Identify which cell holds the provided text, then report its [X, Y] central coordinate. 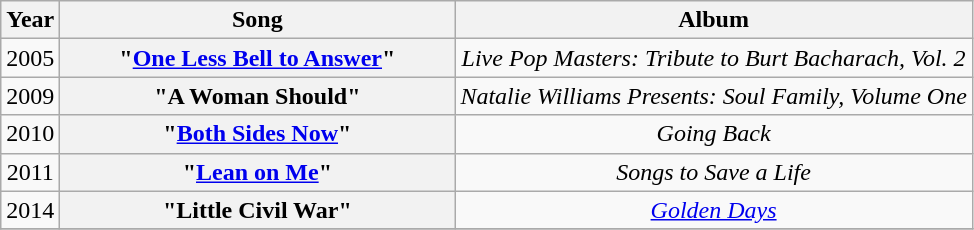
Going Back [714, 134]
2011 [30, 172]
"One Less Bell to Answer" [258, 58]
Songs to Save a Life [714, 172]
Natalie Williams Presents: Soul Family, Volume One [714, 96]
Song [258, 20]
Live Pop Masters: Tribute to Burt Bacharach, Vol. 2 [714, 58]
2009 [30, 96]
Golden Days [714, 210]
"Both Sides Now" [258, 134]
2010 [30, 134]
"Little Civil War" [258, 210]
Year [30, 20]
2005 [30, 58]
"Lean on Me" [258, 172]
2014 [30, 210]
"A Woman Should" [258, 96]
Album [714, 20]
